Identify which cell holds the provided text, then report its [X, Y] central coordinate. 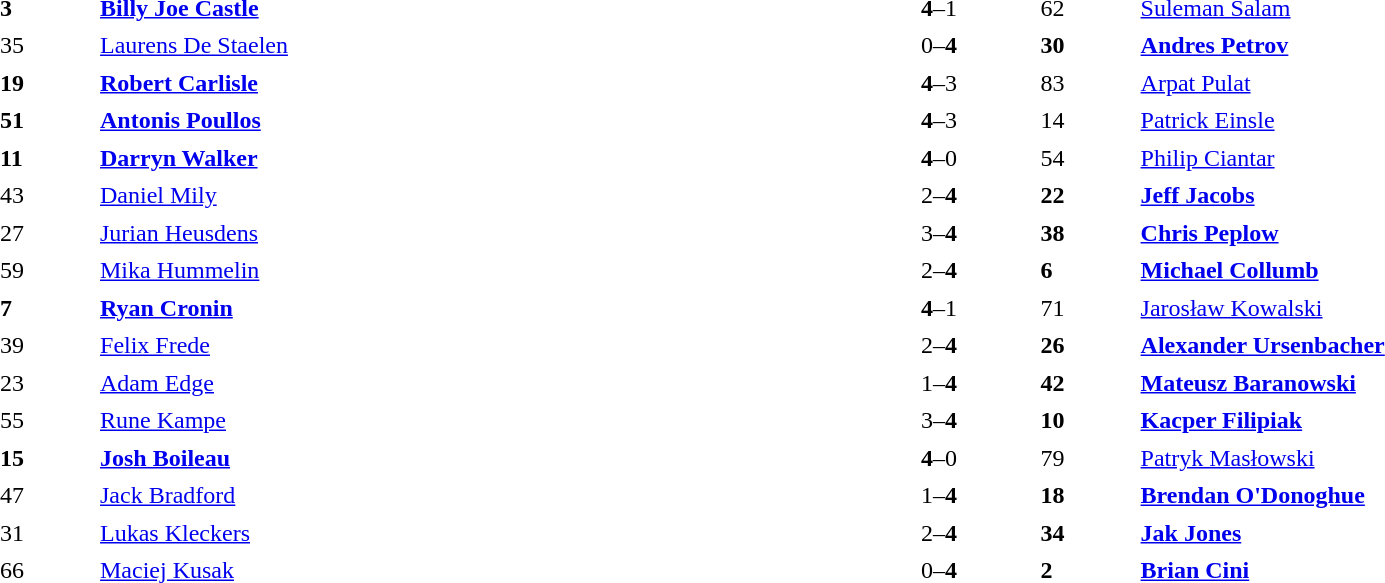
4–1 [938, 308]
6 [1086, 271]
26 [1086, 345]
54 [1086, 158]
83 [1086, 83]
79 [1086, 458]
38 [1086, 233]
Laurens De Staelen [469, 45]
22 [1086, 195]
71 [1086, 308]
14 [1086, 121]
42 [1086, 383]
Darryn Walker [469, 158]
Jack Bradford [469, 495]
0–4 [938, 45]
Ryan Cronin [469, 308]
18 [1086, 495]
Lukas Kleckers [469, 533]
34 [1086, 533]
10 [1086, 421]
Daniel Mily [469, 195]
Felix Frede [469, 345]
Adam Edge [469, 383]
Josh Boileau [469, 458]
30 [1086, 45]
Antonis Poullos [469, 121]
Robert Carlisle [469, 83]
Jurian Heusdens [469, 233]
Rune Kampe [469, 421]
Mika Hummelin [469, 271]
